Provide the (X, Y) coordinate of the cell's center where the given text is located.  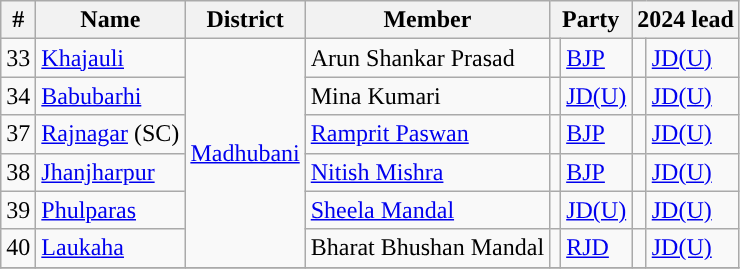
33 (18, 58)
Ramprit Paswan (427, 134)
Bharat Bhushan Mandal (427, 248)
39 (18, 210)
# (18, 20)
Babubarhi (110, 96)
38 (18, 172)
34 (18, 96)
Rajnagar (SC) (110, 134)
Nitish Mishra (427, 172)
Party (591, 20)
2024 lead (686, 20)
District (245, 20)
40 (18, 248)
Madhubani (245, 153)
Jhanjharpur (110, 172)
Mina Kumari (427, 96)
Sheela Mandal (427, 210)
37 (18, 134)
Laukaha (110, 248)
Phulparas (110, 210)
Name (110, 20)
RJD (596, 248)
Khajauli (110, 58)
Arun Shankar Prasad (427, 58)
Member (427, 20)
